Locate the cell with the specified text and output its (x, y) center coordinate. 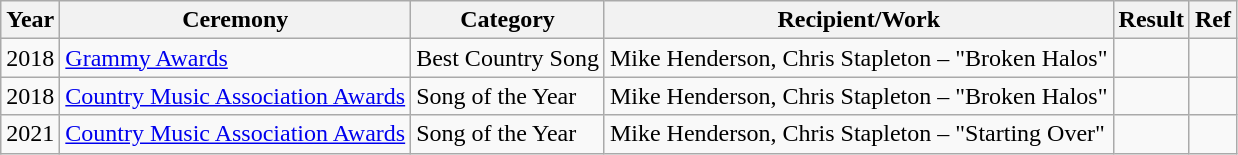
Category (508, 20)
Result (1151, 20)
Ref (1212, 20)
2021 (30, 134)
Ceremony (236, 20)
Best Country Song (508, 58)
Recipient/Work (858, 20)
Mike Henderson, Chris Stapleton – "Starting Over" (858, 134)
Year (30, 20)
Grammy Awards (236, 58)
